Search for the cell housing the specified text and yield its [X, Y] center coordinate. 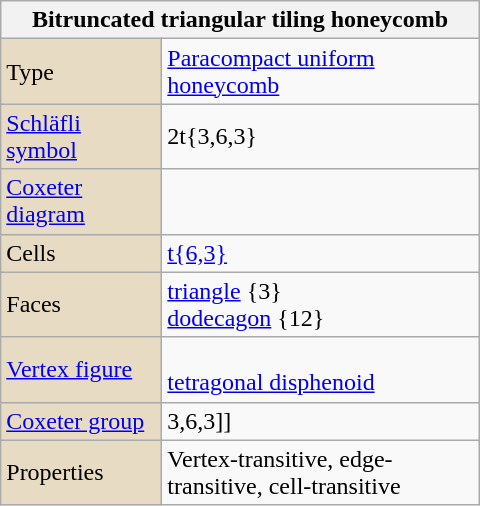
3,6,3]] [320, 421]
t{6,3} [320, 253]
Type [82, 72]
Cells [82, 253]
triangle {3}dodecagon {12} [320, 304]
Vertex figure [82, 370]
Bitruncated triangular tiling honeycomb [240, 20]
Paracompact uniform honeycomb [320, 72]
Properties [82, 472]
Schläfli symbol [82, 136]
Vertex-transitive, edge-transitive, cell-transitive [320, 472]
Coxeter group [82, 421]
tetragonal disphenoid [320, 370]
2t{3,6,3} [320, 136]
Faces [82, 304]
Coxeter diagram [82, 202]
